Locate the cell with the specified text and output its [x, y] center coordinate. 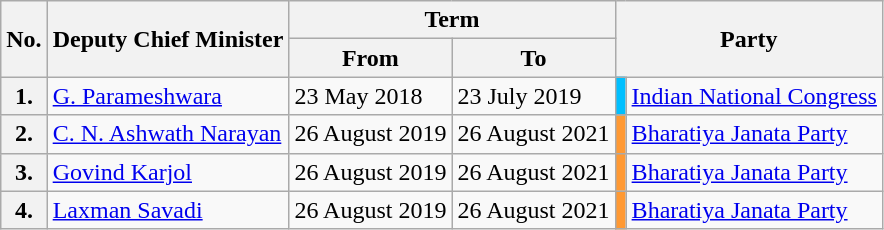
No. [24, 39]
23 May 2018 [370, 96]
C. N. Ashwath Narayan [168, 134]
Indian National Congress [754, 96]
2. [24, 134]
3. [24, 172]
Laxman Savadi [168, 210]
Deputy Chief Minister [168, 39]
23 July 2019 [534, 96]
To [534, 58]
1. [24, 96]
Party [748, 39]
From [370, 58]
Term [452, 20]
Govind Karjol [168, 172]
4. [24, 210]
G. Parameshwara [168, 96]
